Capture the cell that displays the provided text and extract its [X, Y] central coordinate. 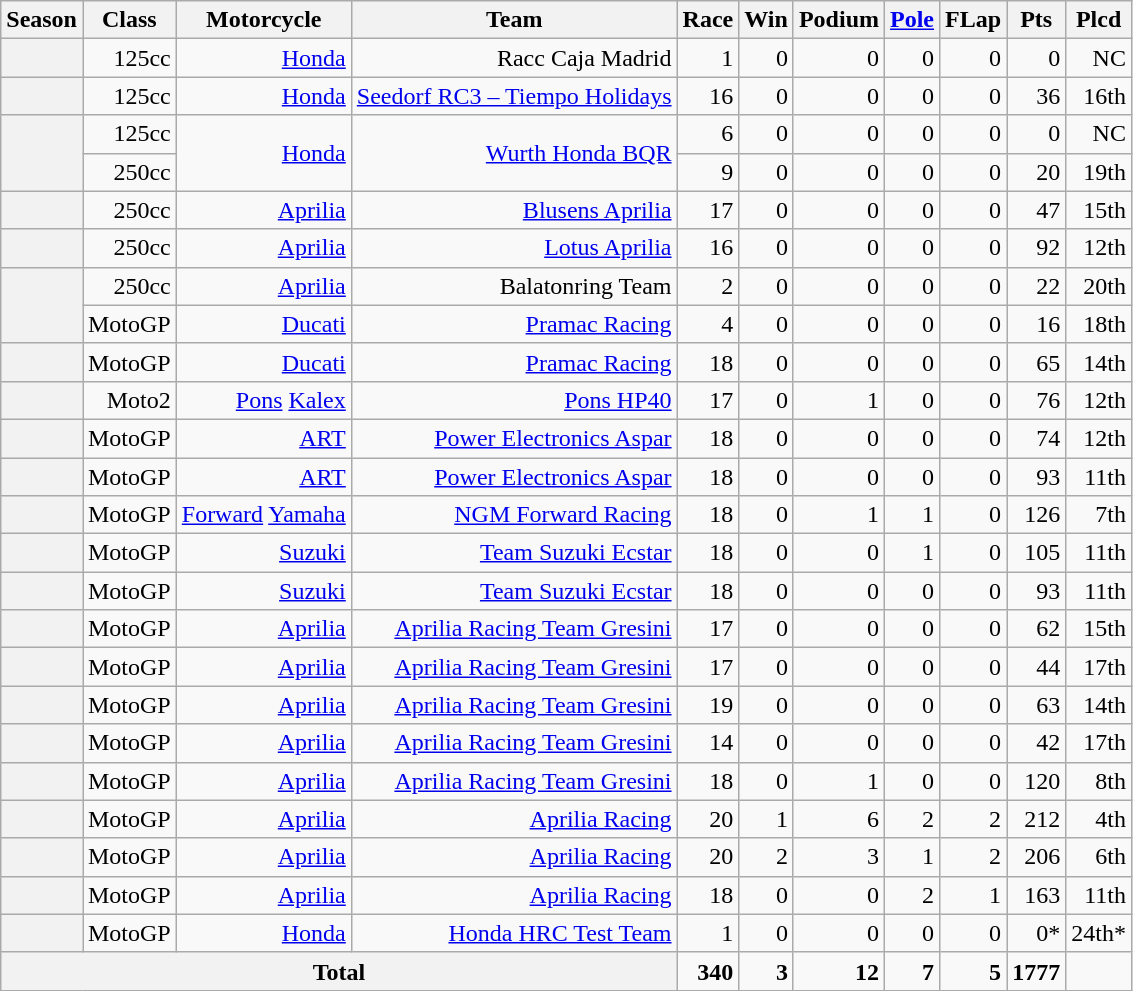
1777 [1036, 971]
92 [1036, 248]
Plcd [1099, 20]
Pole [912, 20]
Forward Yamaha [264, 515]
Moto2 [129, 400]
4th [1099, 819]
Pons Kalex [264, 400]
44 [1036, 667]
Season [42, 20]
Wurth Honda BQR [514, 153]
126 [1036, 515]
76 [1036, 400]
Pts [1036, 20]
Seedorf RC3 – Tiempo Holidays [514, 96]
Lotus Aprilia [514, 248]
24th* [1099, 933]
Blusens Aprilia [514, 210]
Racc Caja Madrid [514, 58]
Race [708, 20]
18th [1099, 324]
Pons HP40 [514, 400]
NGM Forward Racing [514, 515]
105 [1036, 553]
7th [1099, 515]
Team [514, 20]
36 [1036, 96]
163 [1036, 895]
16th [1099, 96]
22 [1036, 286]
65 [1036, 362]
4 [708, 324]
Balatonring Team [514, 286]
8th [1099, 781]
7 [912, 971]
19th [1099, 172]
Total [339, 971]
Win [766, 20]
47 [1036, 210]
Motorcycle [264, 20]
340 [708, 971]
6th [1099, 857]
Honda HRC Test Team [514, 933]
0* [1036, 933]
12 [838, 971]
206 [1036, 857]
63 [1036, 705]
62 [1036, 629]
20th [1099, 286]
Podium [838, 20]
9 [708, 172]
5 [974, 971]
42 [1036, 743]
FLap [974, 20]
19 [708, 705]
Class [129, 20]
74 [1036, 438]
14 [708, 743]
212 [1036, 819]
120 [1036, 781]
